Return the [X, Y] coordinate for the center point of the cell that contains the specified text.  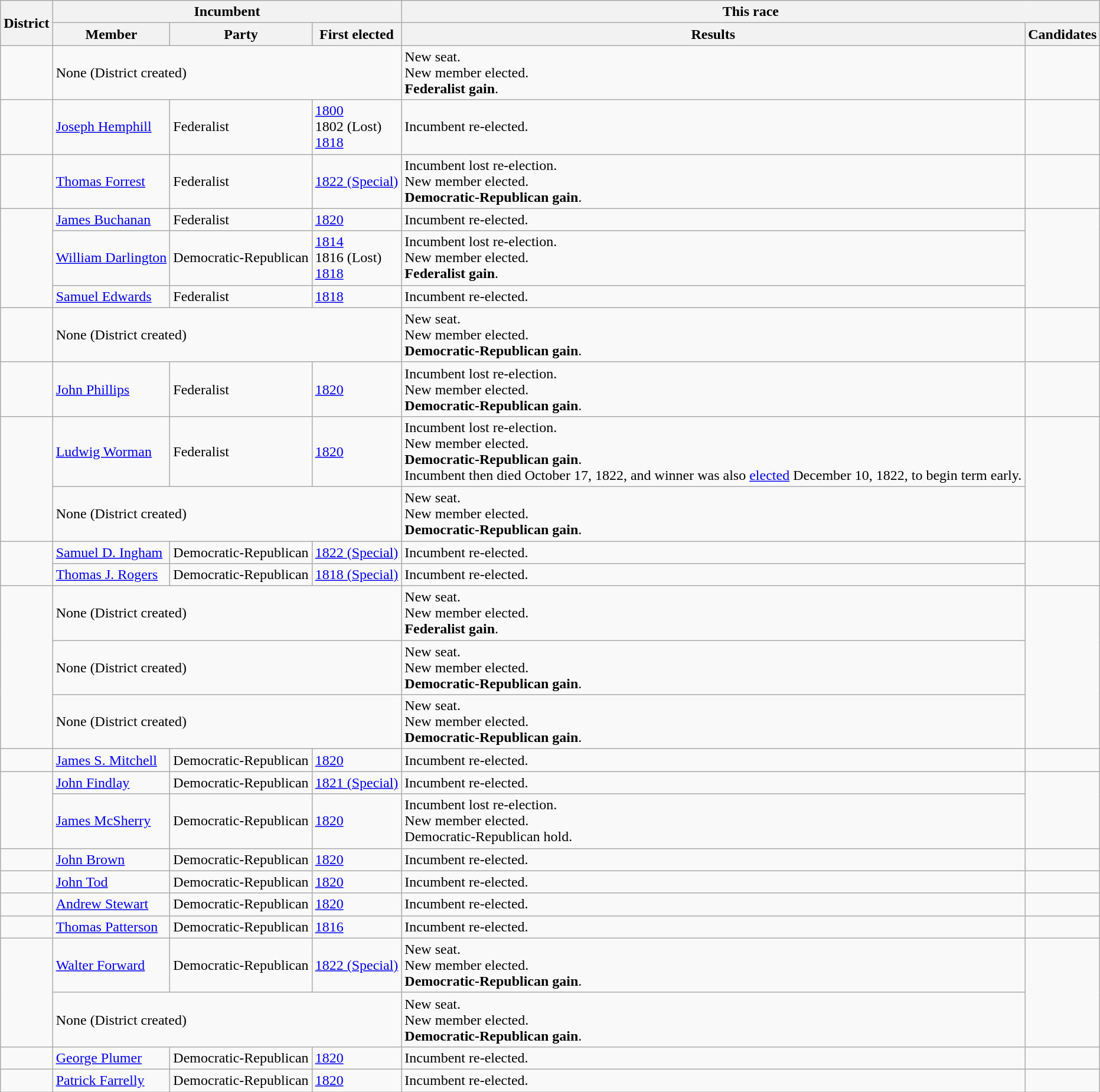
William Darlington [111, 258]
Ludwig Worman [111, 451]
18001802 (Lost)1818 [357, 127]
John Findlay [111, 783]
18141816 (Lost)1818 [357, 258]
John Tod [111, 882]
District [27, 23]
Results [713, 34]
Candidates [1063, 34]
1818 [357, 296]
Samuel D. Ingham [111, 552]
Member [111, 34]
Thomas Forrest [111, 181]
James S. Mitchell [111, 760]
Party [241, 34]
John Brown [111, 859]
Samuel Edwards [111, 296]
Andrew Stewart [111, 904]
This race [751, 12]
First elected [357, 34]
Incumbent [227, 12]
Patrick Farrelly [111, 1080]
John Phillips [111, 389]
Incumbent lost re-election.New member elected.Federalist gain. [713, 258]
Thomas J. Rogers [111, 575]
Walter Forward [111, 965]
James McSherry [111, 821]
1818 (Special) [357, 575]
George Plumer [111, 1058]
Incumbent lost re-election.New member elected.Democratic-Republican hold. [713, 821]
Joseph Hemphill [111, 127]
James Buchanan [111, 220]
Thomas Patterson [111, 927]
1816 [357, 927]
1821 (Special) [357, 783]
